Extract the [x, y] coordinate from the center of the cell holding the provided text.  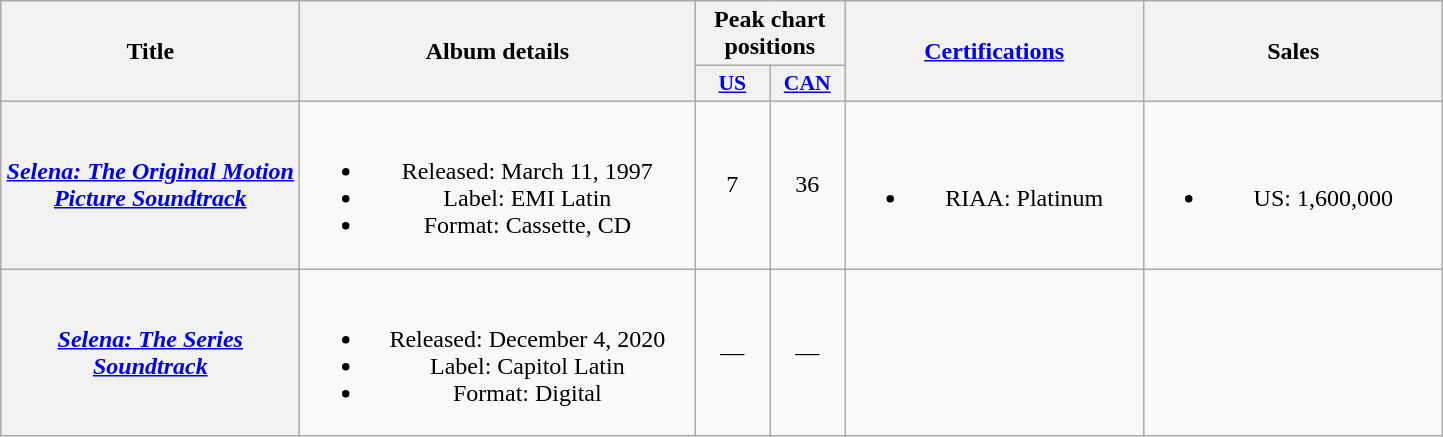
US [732, 84]
36 [808, 184]
7 [732, 184]
Title [150, 52]
Peak chart positions [770, 34]
CAN [808, 84]
Selena: The Original Motion Picture Soundtrack [150, 184]
RIAA: Platinum [994, 184]
Selena: The Series Soundtrack [150, 352]
Album details [498, 52]
Released: December 4, 2020Label: Capitol LatinFormat: Digital [498, 352]
Sales [1294, 52]
US: 1,600,000 [1294, 184]
Certifications [994, 52]
Released: March 11, 1997Label: EMI LatinFormat: Cassette, CD [498, 184]
